Locate the cell with the specified text and output its (X, Y) center coordinate. 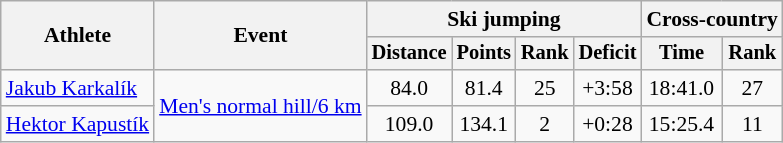
Distance (410, 54)
Hektor Kapustík (78, 124)
134.1 (484, 124)
18:41.0 (681, 88)
Time (681, 54)
81.4 (484, 88)
Jakub Karkalík (78, 88)
27 (752, 88)
Cross-country (712, 19)
109.0 (410, 124)
84.0 (410, 88)
+0:28 (608, 124)
11 (752, 124)
+3:58 (608, 88)
Ski jumping (504, 19)
Event (260, 36)
Deficit (608, 54)
15:25.4 (681, 124)
Athlete (78, 36)
2 (545, 124)
Points (484, 54)
Men's normal hill/6 km (260, 106)
25 (545, 88)
